Output the (x, y) coordinate of the center of the cell containing the given text.  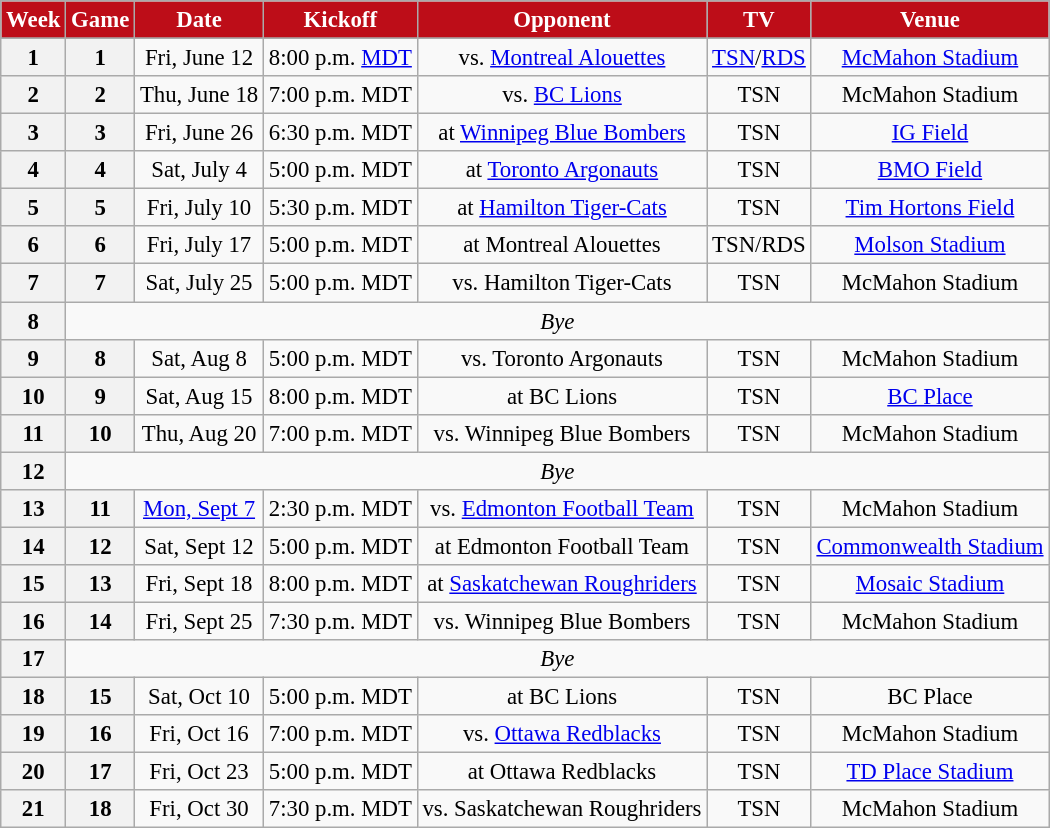
at Montreal Alouettes (562, 245)
vs. BC Lions (562, 95)
Molson Stadium (930, 245)
Sat, July 25 (200, 283)
Fri, Sept 25 (200, 621)
Fri, Oct 23 (200, 772)
at Hamilton Tiger-Cats (562, 208)
Opponent (562, 20)
Fri, June 12 (200, 58)
Commonwealth Stadium (930, 546)
Tim Hortons Field (930, 208)
at Edmonton Football Team (562, 546)
Kickoff (341, 20)
BMO Field (930, 170)
vs. Saskatchewan Roughriders (562, 809)
TD Place Stadium (930, 772)
Venue (930, 20)
Fri, Oct 16 (200, 734)
Thu, June 18 (200, 95)
vs. Edmonton Football Team (562, 509)
at Toronto Argonauts (562, 170)
Sat, July 4 (200, 170)
6:30 p.m. MDT (341, 133)
Sat, Oct 10 (200, 697)
at Winnipeg Blue Bombers (562, 133)
at Ottawa Redblacks (562, 772)
vs. Ottawa Redblacks (562, 734)
Sat, Sept 12 (200, 546)
Sat, Aug 8 (200, 358)
Week (34, 20)
at Saskatchewan Roughriders (562, 584)
2:30 p.m. MDT (341, 509)
Thu, Aug 20 (200, 433)
Mon, Sept 7 (200, 509)
Game (100, 20)
vs. Montreal Alouettes (562, 58)
Fri, Sept 18 (200, 584)
TV (759, 20)
Sat, Aug 15 (200, 396)
5:30 p.m. MDT (341, 208)
19 (34, 734)
Date (200, 20)
Mosaic Stadium (930, 584)
Fri, Oct 30 (200, 809)
vs. Toronto Argonauts (562, 358)
Fri, July 17 (200, 245)
21 (34, 809)
Fri, June 26 (200, 133)
IG Field (930, 133)
vs. Hamilton Tiger-Cats (562, 283)
20 (34, 772)
Fri, July 10 (200, 208)
